Output the [X, Y] coordinate of the center of the cell containing the given text.  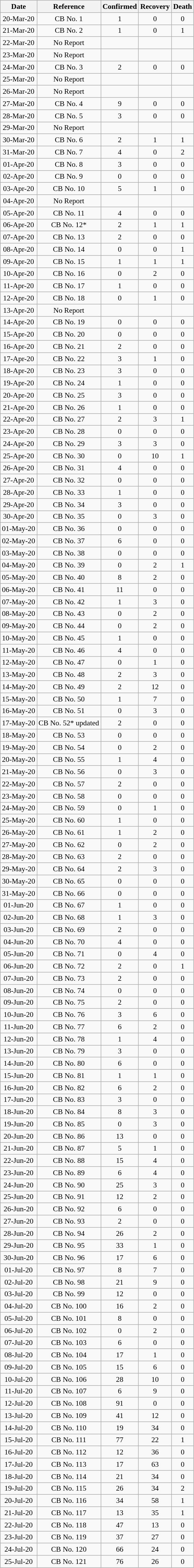
11-Apr-20 [18, 286]
CB No. 28 [69, 432]
CB No. 87 [69, 1149]
CB No. 112 [69, 1452]
11-Jul-20 [18, 1391]
18-Jul-20 [18, 1477]
24-Jul-20 [18, 1550]
16-Jul-20 [18, 1452]
24-Jun-20 [18, 1185]
01-May-20 [18, 529]
CB No. 13 [69, 237]
20-Jul-20 [18, 1501]
CB No. 110 [69, 1428]
30-Mar-20 [18, 140]
CB No. 116 [69, 1501]
CB No. 1 [69, 19]
12-Apr-20 [18, 298]
41 [120, 1416]
01-Jun-20 [18, 905]
CB No. 9 [69, 177]
CB No. 6 [69, 140]
22-Mar-20 [18, 43]
28 [120, 1379]
91 [120, 1404]
CB No. 20 [69, 335]
CB No. 111 [69, 1440]
CB No. 105 [69, 1367]
08-Apr-20 [18, 250]
CB No. 62 [69, 845]
01-Apr-20 [18, 164]
CB No. 10 [69, 189]
02-Jul-20 [18, 1282]
22-Jul-20 [18, 1525]
03-Apr-20 [18, 189]
CB No. 25 [69, 395]
14-Apr-20 [18, 322]
04-May-20 [18, 565]
08-May-20 [18, 614]
CB No. 60 [69, 820]
31-Mar-20 [18, 152]
25 [120, 1185]
09-Jun-20 [18, 1003]
CB No. 120 [69, 1550]
CB No. 36 [69, 529]
CB No. 76 [69, 1015]
CB No. 96 [69, 1258]
CB No. 59 [69, 808]
CB No. 19 [69, 322]
10-Jul-20 [18, 1379]
CB No. 33 [69, 492]
CB No. 61 [69, 833]
CB No. 81 [69, 1076]
22-May-20 [18, 784]
27-Mar-20 [18, 104]
23-May-20 [18, 796]
76 [120, 1562]
16 [120, 1306]
CB No. 90 [69, 1185]
CB No. 69 [69, 930]
07-Apr-20 [18, 237]
CB No. 77 [69, 1027]
CB No. 55 [69, 760]
37 [120, 1537]
Reference [69, 6]
27-May-20 [18, 845]
CB No. 23 [69, 371]
13-Jul-20 [18, 1416]
15-May-20 [18, 699]
CB No. 95 [69, 1246]
CB No. 73 [69, 978]
28-Jun-20 [18, 1233]
CB No. 72 [69, 966]
CB No. 115 [69, 1489]
CB No. 93 [69, 1222]
CB No. 89 [69, 1173]
CB No. 117 [69, 1513]
CB No. 41 [69, 590]
06-Jun-20 [18, 966]
CB No. 64 [69, 869]
27 [155, 1537]
19-Jul-20 [18, 1489]
CB No. 54 [69, 748]
CB No. 86 [69, 1136]
19 [120, 1428]
CB No. 114 [69, 1477]
CB No. 58 [69, 796]
CB No. 5 [69, 116]
CB No. 15 [69, 262]
CB No. 91 [69, 1197]
22-Jun-20 [18, 1161]
CB No. 3 [69, 67]
CB No. 30 [69, 456]
CB No. 83 [69, 1100]
20-Apr-20 [18, 395]
CB No. 100 [69, 1306]
22 [155, 1440]
11 [120, 590]
CB No. 118 [69, 1525]
CB No. 48 [69, 675]
04-Jul-20 [18, 1306]
25-Jun-20 [18, 1197]
CB No. 75 [69, 1003]
CB No. 70 [69, 942]
17-May-20 [18, 723]
CB No. 14 [69, 250]
CB No. 22 [69, 359]
CB No. 53 [69, 736]
21-May-20 [18, 772]
CB No. 26 [69, 408]
27-Apr-20 [18, 480]
16-Apr-20 [18, 347]
29-Mar-20 [18, 128]
CB No. 16 [69, 274]
08-Jun-20 [18, 991]
CB No. 45 [69, 638]
CB No. 108 [69, 1404]
CB No. 52* updated [69, 723]
CB No. 51 [69, 711]
17-Apr-20 [18, 359]
30-Jun-20 [18, 1258]
CB No. 66 [69, 893]
CB No. 82 [69, 1088]
11-Jun-20 [18, 1027]
26-Apr-20 [18, 468]
CB No. 38 [69, 553]
13-Apr-20 [18, 310]
CB No. 32 [69, 480]
CB No. 119 [69, 1537]
06-Jul-20 [18, 1331]
24-May-20 [18, 808]
19-Jun-20 [18, 1124]
Confirmed [120, 6]
25-Apr-20 [18, 456]
CB No. 94 [69, 1233]
CB No. 106 [69, 1379]
05-May-20 [18, 578]
CB No. 8 [69, 164]
14-Jul-20 [18, 1428]
CB No. 79 [69, 1051]
15-Jul-20 [18, 1440]
02-Apr-20 [18, 177]
CB No. 27 [69, 419]
28-May-20 [18, 857]
26-May-20 [18, 833]
15-Jun-20 [18, 1076]
02-May-20 [18, 541]
CB No. 109 [69, 1416]
29-Jun-20 [18, 1246]
07-Jun-20 [18, 978]
CB No. 43 [69, 614]
26-Mar-20 [18, 92]
21-Apr-20 [18, 408]
CB No. 17 [69, 286]
19-May-20 [18, 748]
16-Jun-20 [18, 1088]
17-Jun-20 [18, 1100]
66 [120, 1550]
35 [155, 1513]
CB No. 18 [69, 298]
09-Jul-20 [18, 1367]
30-May-20 [18, 881]
CB No. 68 [69, 918]
Death [183, 6]
CB No. 113 [69, 1464]
25-Jul-20 [18, 1562]
47 [120, 1525]
09-May-20 [18, 626]
20-May-20 [18, 760]
CB No. 63 [69, 857]
20-Jun-20 [18, 1136]
CB No. 102 [69, 1331]
63 [155, 1464]
CB No. 98 [69, 1282]
CB No. 35 [69, 517]
23-Mar-20 [18, 55]
25-Mar-20 [18, 79]
29-May-20 [18, 869]
CB No. 85 [69, 1124]
14-Jun-20 [18, 1064]
10-Jun-20 [18, 1015]
CB No. 92 [69, 1209]
CB No. 4 [69, 104]
31-May-20 [18, 893]
CB No. 34 [69, 505]
15-Apr-20 [18, 335]
CB No. 39 [69, 565]
CB No. 12* [69, 225]
10-Apr-20 [18, 274]
05-Jul-20 [18, 1319]
28-Apr-20 [18, 492]
CB No. 40 [69, 578]
77 [120, 1440]
CB No. 31 [69, 468]
CB No. 67 [69, 905]
CB No. 104 [69, 1355]
01-Jul-20 [18, 1270]
CB No. 7 [69, 152]
24-Apr-20 [18, 444]
27-Jun-20 [18, 1222]
22-Apr-20 [18, 419]
06-May-20 [18, 590]
07-Jul-20 [18, 1343]
CB No. 107 [69, 1391]
CB No. 74 [69, 991]
12-Jul-20 [18, 1404]
08-Jul-20 [18, 1355]
18-Apr-20 [18, 371]
21-Jul-20 [18, 1513]
CB No. 49 [69, 687]
CB No. 29 [69, 444]
CB No. 46 [69, 650]
12-Jun-20 [18, 1039]
CB No. 50 [69, 699]
17-Jul-20 [18, 1464]
23-Jun-20 [18, 1173]
11-May-20 [18, 650]
CB No. 2 [69, 31]
23-Jul-20 [18, 1537]
CB No. 121 [69, 1562]
24-Mar-20 [18, 67]
12-May-20 [18, 663]
28-Mar-20 [18, 116]
58 [155, 1501]
25-May-20 [18, 820]
19-Apr-20 [18, 383]
21-Jun-20 [18, 1149]
Date [18, 6]
Recovery [155, 6]
20-Mar-20 [18, 19]
CB No. 71 [69, 954]
13-Jun-20 [18, 1051]
02-Jun-20 [18, 918]
18-May-20 [18, 736]
CB No. 99 [69, 1294]
CB No. 11 [69, 213]
CB No. 47 [69, 663]
10-May-20 [18, 638]
18-Jun-20 [18, 1112]
CB No. 88 [69, 1161]
CB No. 80 [69, 1064]
36 [155, 1452]
23-Apr-20 [18, 432]
CB No. 21 [69, 347]
13-May-20 [18, 675]
CB No. 78 [69, 1039]
03-May-20 [18, 553]
CB No. 56 [69, 772]
14-May-20 [18, 687]
07-May-20 [18, 602]
CB No. 57 [69, 784]
CB No. 84 [69, 1112]
05-Apr-20 [18, 213]
05-Jun-20 [18, 954]
21-Mar-20 [18, 31]
33 [120, 1246]
06-Apr-20 [18, 225]
16-May-20 [18, 711]
24 [155, 1550]
CB No. 42 [69, 602]
CB No. 24 [69, 383]
CB No. 65 [69, 881]
CB No. 101 [69, 1319]
CB No. 44 [69, 626]
CB No. 97 [69, 1270]
03-Jun-20 [18, 930]
26-Jun-20 [18, 1209]
04-Apr-20 [18, 201]
04-Jun-20 [18, 942]
CB No. 103 [69, 1343]
09-Apr-20 [18, 262]
29-Apr-20 [18, 505]
03-Jul-20 [18, 1294]
30-Apr-20 [18, 517]
CB No. 37 [69, 541]
